Provide the (X, Y) coordinate of the cell's center where the given text is located.  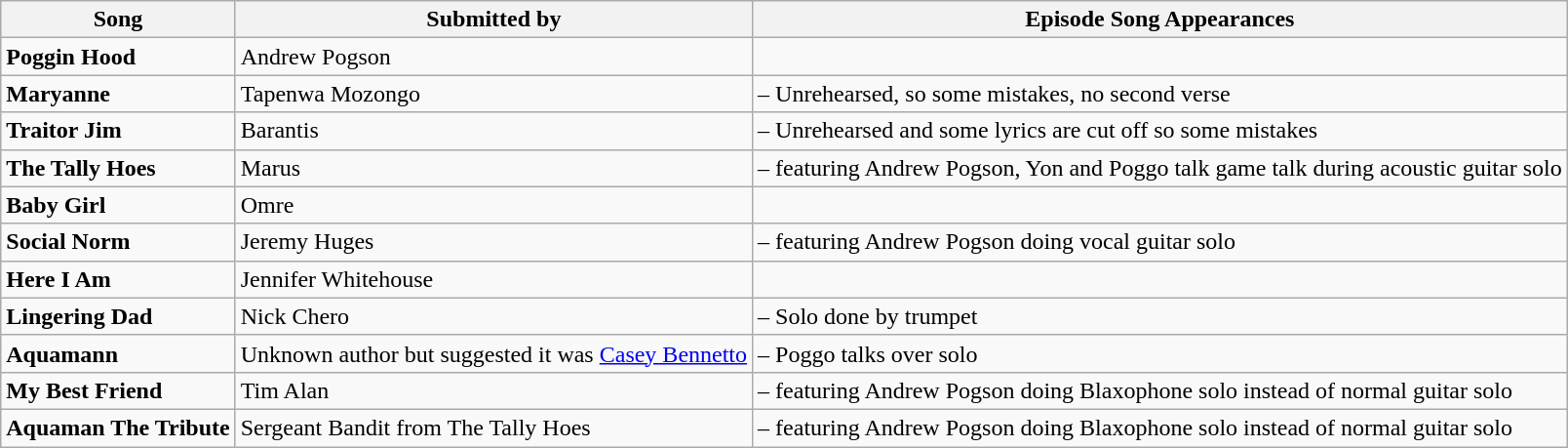
Jennifer Whitehouse (493, 279)
The Tally Hoes (118, 168)
Omre (493, 205)
My Best Friend (118, 390)
Traitor Jim (118, 131)
– Unrehearsed, so some mistakes, no second verse (1160, 94)
Aquamann (118, 353)
Social Norm (118, 242)
– Solo done by trumpet (1160, 316)
Tim Alan (493, 390)
– Poggo talks over solo (1160, 353)
Song (118, 20)
Barantis (493, 131)
Lingering Dad (118, 316)
Tapenwa Mozongo (493, 94)
Andrew Pogson (493, 57)
Baby Girl (118, 205)
Submitted by (493, 20)
Marus (493, 168)
Maryanne (118, 94)
Episode Song Appearances (1160, 20)
Here I Am (118, 279)
Poggin Hood (118, 57)
Nick Chero (493, 316)
Sergeant Bandit from The Tally Hoes (493, 428)
Unknown author but suggested it was Casey Bennetto (493, 353)
Aquaman The Tribute (118, 428)
– featuring Andrew Pogson doing vocal guitar solo (1160, 242)
– featuring Andrew Pogson, Yon and Poggo talk game talk during acoustic guitar solo (1160, 168)
Jeremy Huges (493, 242)
– Unrehearsed and some lyrics are cut off so some mistakes (1160, 131)
